Output the (x, y) coordinate of the center of the cell containing the given text.  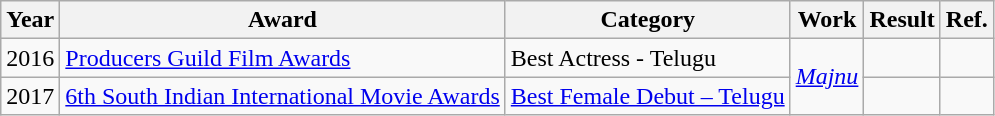
Best Female Debut – Telugu (648, 96)
Producers Guild Film Awards (282, 58)
Award (282, 20)
2016 (30, 58)
Majnu (827, 77)
2017 (30, 96)
Ref. (966, 20)
Work (827, 20)
Year (30, 20)
6th South Indian International Movie Awards (282, 96)
Result (902, 20)
Best Actress - Telugu (648, 58)
Category (648, 20)
